From the cell containing the given text, extract its center point as [x, y] coordinate. 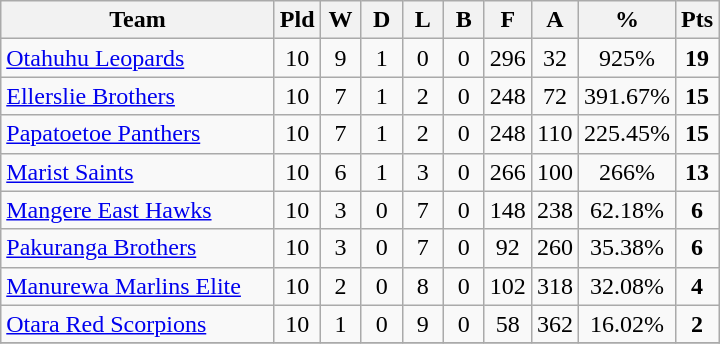
296 [508, 58]
Pld [297, 20]
Marist Saints [138, 172]
100 [554, 172]
110 [554, 134]
391.67% [626, 96]
35.38% [626, 248]
266% [626, 172]
148 [508, 210]
266 [508, 172]
238 [554, 210]
Ellerslie Brothers [138, 96]
4 [696, 286]
62.18% [626, 210]
D [382, 20]
32.08% [626, 286]
318 [554, 286]
Otara Red Scorpions [138, 324]
W [340, 20]
225.45% [626, 134]
Otahuhu Leopards [138, 58]
58 [508, 324]
A [554, 20]
F [508, 20]
925% [626, 58]
Manurewa Marlins Elite [138, 286]
102 [508, 286]
16.02% [626, 324]
% [626, 20]
19 [696, 58]
72 [554, 96]
Papatoetoe Panthers [138, 134]
32 [554, 58]
362 [554, 324]
Pakuranga Brothers [138, 248]
Mangere East Hawks [138, 210]
13 [696, 172]
B [464, 20]
8 [422, 286]
L [422, 20]
Pts [696, 20]
Team [138, 20]
260 [554, 248]
92 [508, 248]
